Locate the cell with the specified text and output its (x, y) center coordinate. 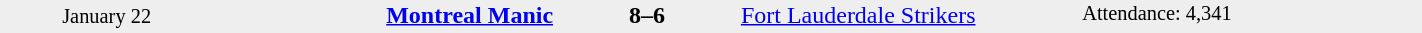
Montreal Manic (384, 15)
January 22 (106, 16)
8–6 (648, 15)
Fort Lauderdale Strikers (910, 15)
Attendance: 4,341 (1252, 16)
